For the text-containing cell, return its midpoint in (X, Y) coordinate format. 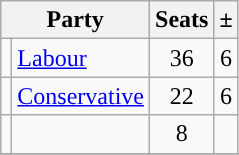
8 (182, 134)
Seats (182, 20)
Labour (81, 58)
Conservative (81, 96)
22 (182, 96)
± (226, 20)
Party (76, 20)
36 (182, 58)
